Return [X, Y] of the center of cell containing provided text 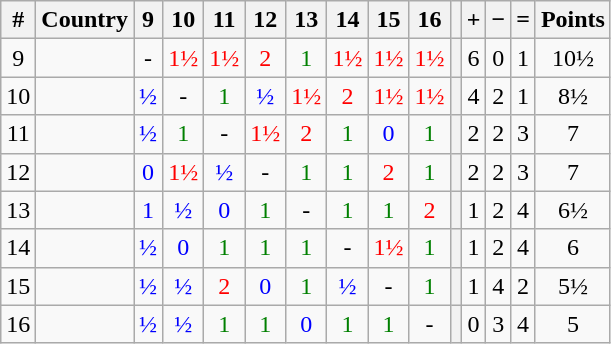
# [18, 20]
Points [572, 20]
= [524, 20]
+ [474, 20]
Country [85, 20]
10½ [572, 58]
8½ [572, 96]
− [498, 20]
5½ [572, 286]
6½ [572, 210]
5 [572, 324]
